Provide the [X, Y] coordinate of the cell's center where the given text is located.  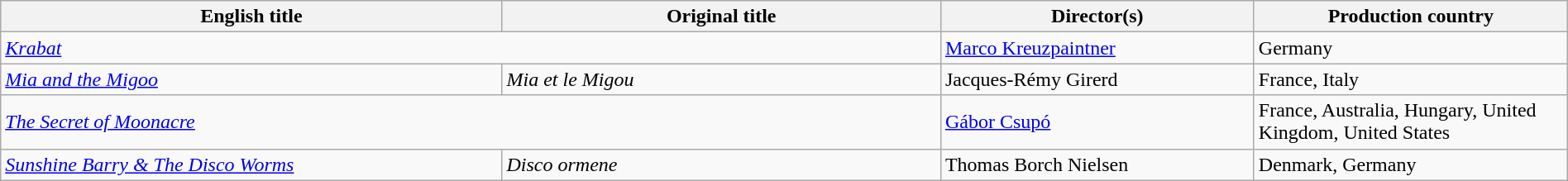
Mia et le Migou [721, 79]
Production country [1411, 17]
Thomas Borch Nielsen [1097, 164]
Mia and the Migoo [251, 79]
Director(s) [1097, 17]
Denmark, Germany [1411, 164]
Germany [1411, 48]
Jacques-Rémy Girerd [1097, 79]
Disco ormene [721, 164]
France, Australia, Hungary, United Kingdom, United States [1411, 122]
Gábor Csupó [1097, 122]
English title [251, 17]
Marco Kreuzpaintner [1097, 48]
Original title [721, 17]
France, Italy [1411, 79]
Krabat [471, 48]
The Secret of Moonacre [471, 122]
Sunshine Barry & The Disco Worms [251, 164]
